Scan for the cell matching the given text and deliver its (x, y) coordinate at center. 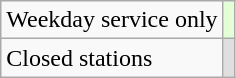
Closed stations (112, 58)
Weekday service only (112, 20)
